Provide the (x, y) coordinate of the cell's center where the given text is located.  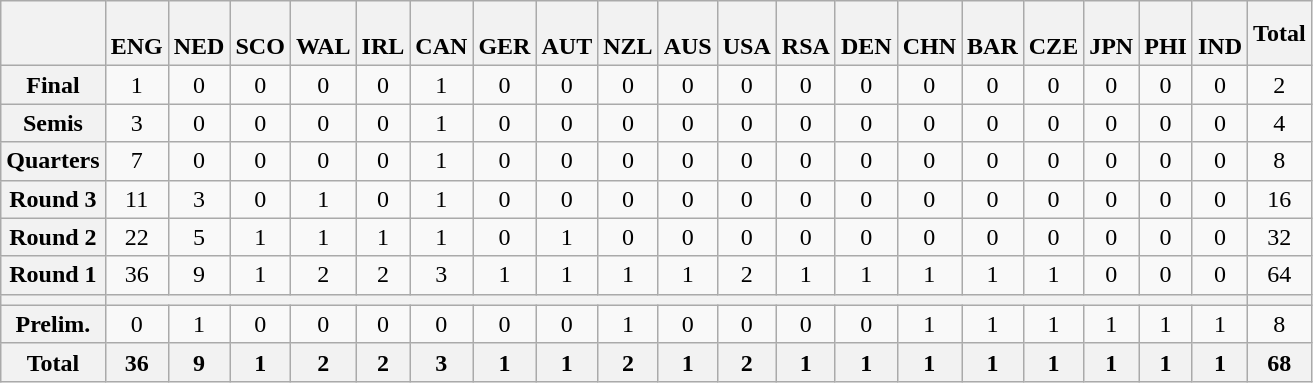
SCO (260, 34)
Semis (53, 123)
64 (1280, 275)
AUT (567, 34)
BAR (993, 34)
RSA (806, 34)
Round 1 (53, 275)
NZL (628, 34)
5 (199, 237)
PHI (1166, 34)
CZE (1053, 34)
Prelim. (53, 324)
DEN (866, 34)
68 (1280, 362)
JPN (1112, 34)
CHN (929, 34)
IRL (383, 34)
Final (53, 85)
32 (1280, 237)
4 (1280, 123)
ENG (136, 34)
USA (746, 34)
NED (199, 34)
WAL (323, 34)
AUS (688, 34)
7 (136, 161)
GER (504, 34)
Round 2 (53, 237)
CAN (442, 34)
Round 3 (53, 199)
Quarters (53, 161)
16 (1280, 199)
22 (136, 237)
11 (136, 199)
IND (1220, 34)
